Scan for the cell matching the given text and deliver its [x, y] coordinate at center. 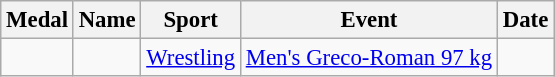
Wrestling [191, 58]
Event [368, 20]
Medal [38, 20]
Men's Greco-Roman 97 kg [368, 58]
Name [107, 20]
Sport [191, 20]
Date [525, 20]
